Capture the cell that displays the provided text and extract its (x, y) central coordinate. 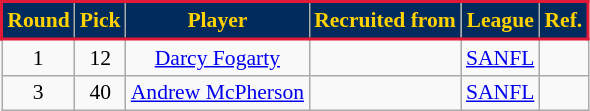
Player (218, 20)
Darcy Fogarty (218, 57)
Ref. (564, 20)
Round (38, 20)
1 (38, 57)
40 (100, 93)
League (500, 20)
Pick (100, 20)
12 (100, 57)
3 (38, 93)
Recruited from (385, 20)
Andrew McPherson (218, 93)
